Return [x, y] of the center of cell containing provided text 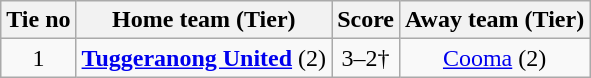
Score [366, 20]
1 [38, 58]
Cooma (2) [495, 58]
3–2† [366, 58]
Home team (Tier) [204, 20]
Tuggeranong United (2) [204, 58]
Away team (Tier) [495, 20]
Tie no [38, 20]
